Capture the cell that displays the provided text and extract its (X, Y) central coordinate. 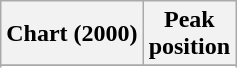
Peakposition (189, 34)
Chart (2000) (72, 34)
